For the text-containing cell, return its midpoint in (x, y) coordinate format. 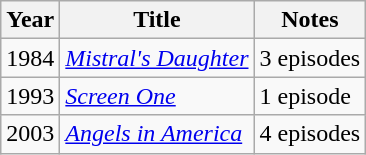
1984 (30, 58)
Screen One (157, 96)
Title (157, 20)
1993 (30, 96)
4 episodes (310, 134)
Notes (310, 20)
2003 (30, 134)
1 episode (310, 96)
Mistral's Daughter (157, 58)
3 episodes (310, 58)
Year (30, 20)
Angels in America (157, 134)
